Identify which cell holds the provided text, then report its (x, y) central coordinate. 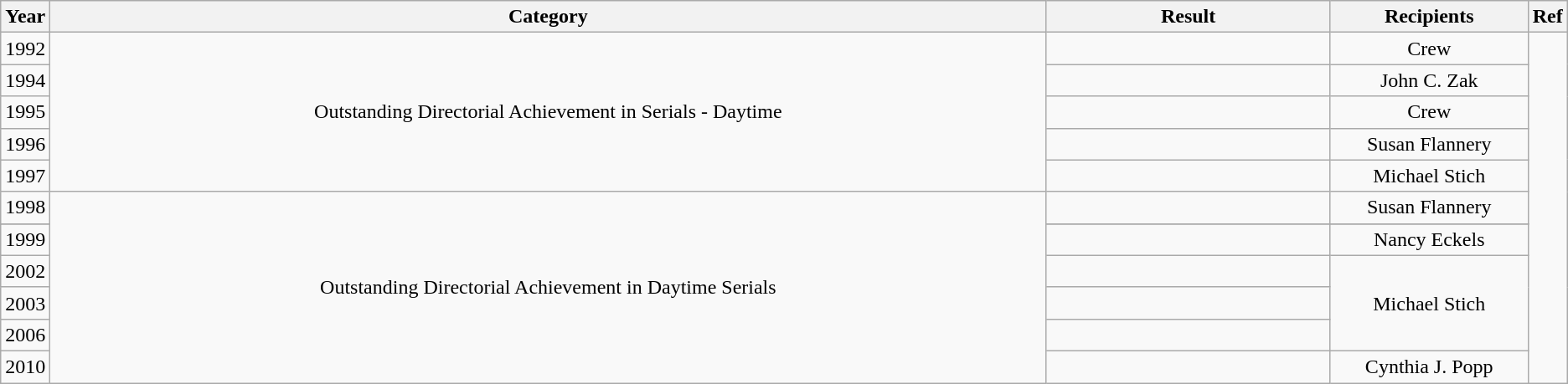
Nancy Eckels (1429, 239)
Result (1188, 17)
Outstanding Directorial Achievement in Daytime Serials (548, 287)
1995 (25, 112)
Cynthia J. Popp (1429, 366)
1999 (25, 239)
Year (25, 17)
John C. Zak (1429, 80)
1998 (25, 207)
Ref (1548, 17)
2010 (25, 366)
2002 (25, 271)
1992 (25, 49)
Category (548, 17)
Recipients (1429, 17)
Outstanding Directorial Achievement in Serials - Daytime (548, 112)
1997 (25, 176)
1996 (25, 144)
2003 (25, 303)
1994 (25, 80)
2006 (25, 335)
